Search for the cell housing the specified text and yield its (x, y) center coordinate. 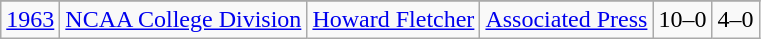
10–0 (682, 20)
4–0 (736, 20)
Associated Press (566, 20)
Howard Fletcher (394, 20)
NCAA College Division (184, 20)
1963 (30, 20)
